Detect which cell encompasses the target text, then output its [x, y] center coordinate. 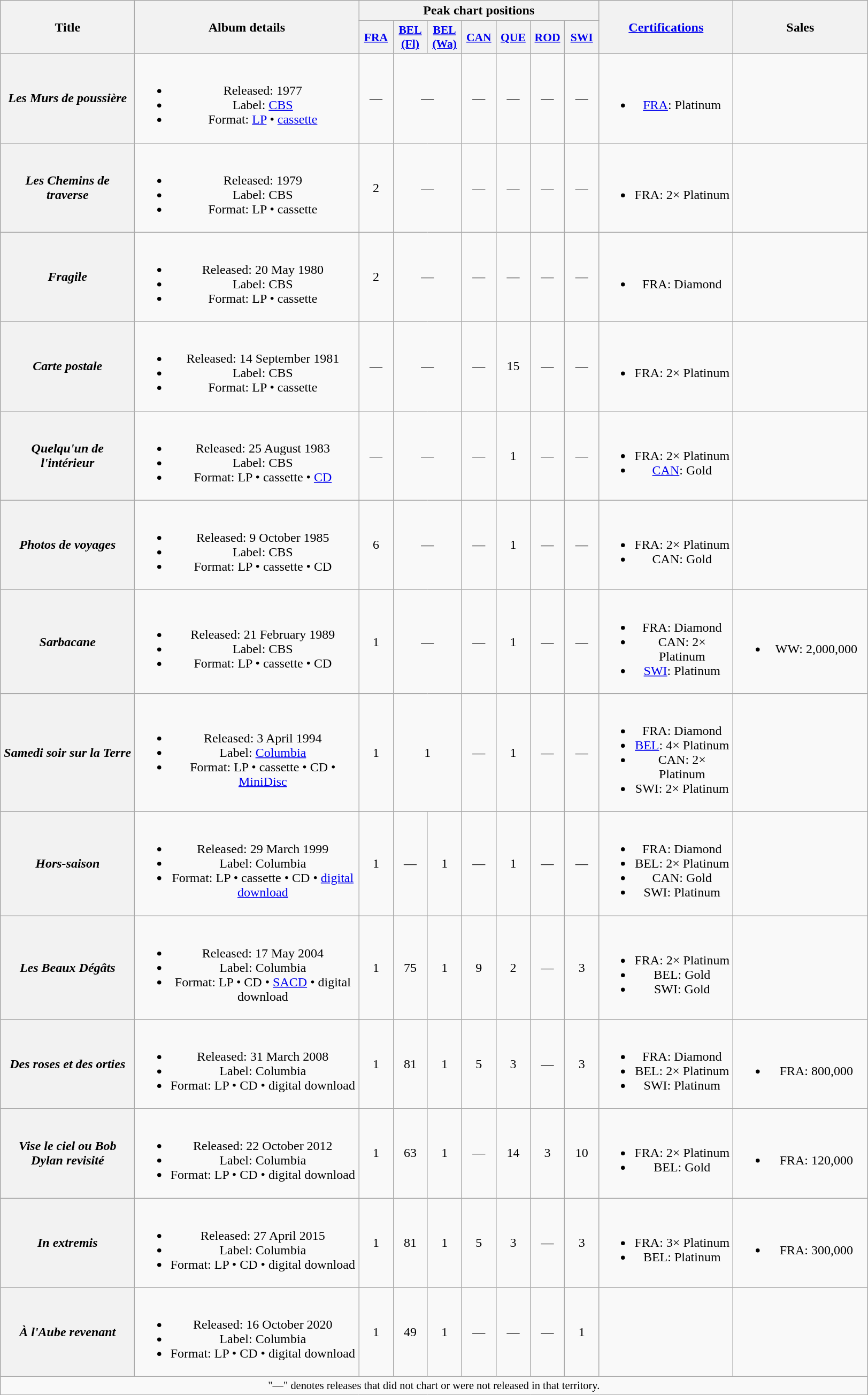
Vise le ciel ou Bob Dylan revisité [67, 1153]
BEL(Fl) [410, 37]
Released: 25 August 1983Label: CBSFormat: LP • cassette • CD [247, 456]
Les Murs de poussière [67, 98]
Released: 31 March 2008Label: ColumbiaFormat: LP • CD • digital download [247, 1064]
FRA: 2× PlatinumBEL: Gold [666, 1153]
FRA: Diamond [666, 277]
FRA: 2× PlatinumBEL: GoldSWI: Gold [666, 968]
FRA: 120,000 [800, 1153]
"—" denotes releases that did not chart or were not released in that territory. [434, 1386]
Released: 17 May 2004Label: ColumbiaFormat: LP • CD • SACD • digital download [247, 968]
Samedi soir sur la Terre [67, 752]
Released: 1977Label: CBSFormat: LP • cassette [247, 98]
BEL(Wa) [444, 37]
14 [513, 1153]
Peak chart positions [479, 11]
Des roses et des orties [67, 1064]
FRA: 800,000 [800, 1064]
FRA: DiamondBEL: 2× PlatinumSWI: Platinum [666, 1064]
Photos de voyages [67, 545]
63 [410, 1153]
6 [376, 545]
Quelqu'un de l'intérieur [67, 456]
Sarbacane [67, 641]
Hors-saison [67, 863]
ROD [548, 37]
WW: 2,000,000 [800, 641]
FRA: DiamondCAN: 2× PlatinumSWI: Platinum [666, 641]
15 [513, 366]
Les Beaux Dégâts [67, 968]
Carte postale [67, 366]
QUE [513, 37]
Released: 9 October 1985Label: CBSFormat: LP • cassette • CD [247, 545]
Released: 3 April 1994Label: ColumbiaFormat: LP • cassette • CD • MiniDisc [247, 752]
Released: 21 February 1989Label: CBSFormat: LP • cassette • CD [247, 641]
Released: 16 October 2020Label: ColumbiaFormat: LP • CD • digital download [247, 1332]
Released: 22 October 2012Label: ColumbiaFormat: LP • CD • digital download [247, 1153]
FRA: DiamondBEL: 2× PlatinumCAN: GoldSWI: Platinum [666, 863]
Released: 20 May 1980Label: CBSFormat: LP • cassette [247, 277]
9 [479, 968]
FRA: Platinum [666, 98]
Certifications [666, 27]
Les Chemins de traverse [67, 187]
FRA [376, 37]
Released: 27 April 2015Label: ColumbiaFormat: LP • CD • digital download [247, 1243]
In extremis [67, 1243]
Sales [800, 27]
Released: 14 September 1981Label: CBSFormat: LP • cassette [247, 366]
CAN [479, 37]
FRA: DiamondBEL: 4× PlatinumCAN: 2× PlatinumSWI: 2× Platinum [666, 752]
Fragile [67, 277]
Title [67, 27]
49 [410, 1332]
FRA: 3× PlatinumBEL: Platinum [666, 1243]
Album details [247, 27]
Released: 1979Label: CBSFormat: LP • cassette [247, 187]
À l'Aube revenant [67, 1332]
Released: 29 March 1999Label: ColumbiaFormat: LP • cassette • CD • digital download [247, 863]
75 [410, 968]
10 [582, 1153]
SWI [582, 37]
FRA: 300,000 [800, 1243]
